Search for the cell housing the specified text and yield its [X, Y] center coordinate. 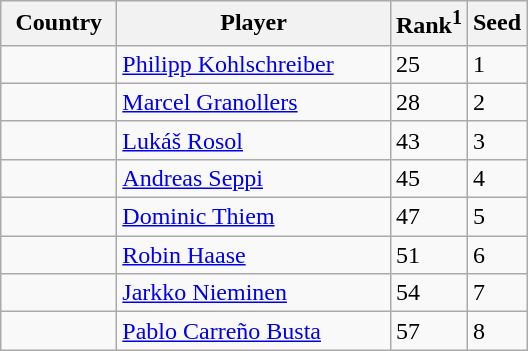
Rank1 [428, 24]
7 [496, 293]
5 [496, 217]
4 [496, 178]
1 [496, 64]
Dominic Thiem [254, 217]
43 [428, 140]
Lukáš Rosol [254, 140]
6 [496, 255]
Pablo Carreño Busta [254, 331]
Andreas Seppi [254, 178]
57 [428, 331]
Philipp Kohlschreiber [254, 64]
25 [428, 64]
Country [59, 24]
Jarkko Nieminen [254, 293]
51 [428, 255]
Marcel Granollers [254, 102]
2 [496, 102]
54 [428, 293]
45 [428, 178]
Seed [496, 24]
8 [496, 331]
28 [428, 102]
Robin Haase [254, 255]
Player [254, 24]
47 [428, 217]
3 [496, 140]
